Extract the [X, Y] coordinate from the center of the cell holding the provided text.  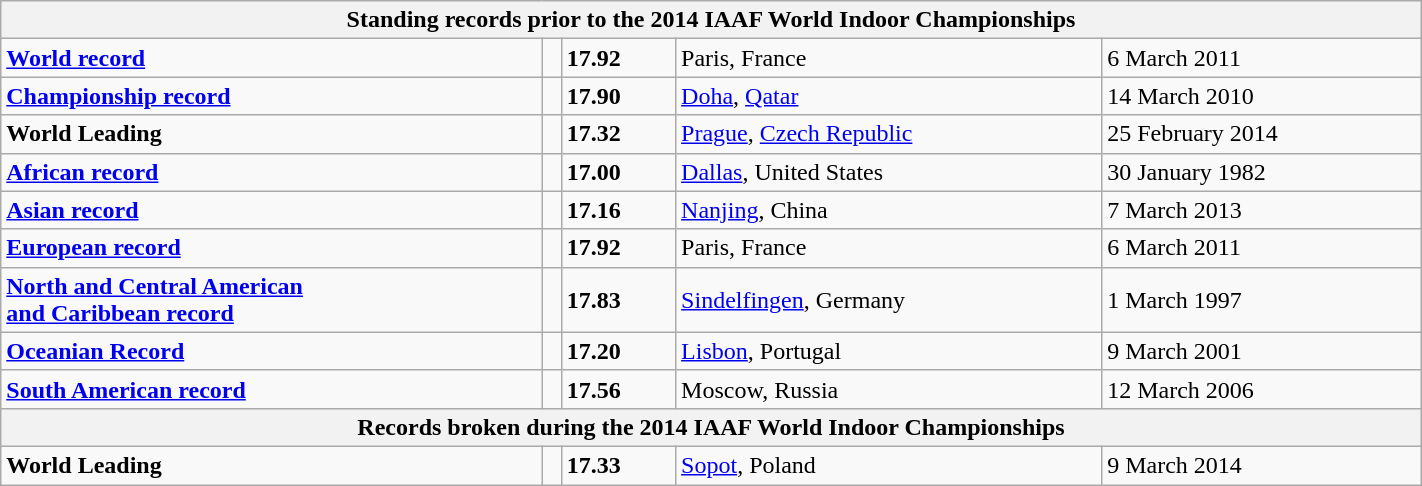
Sopot, Poland [889, 465]
European record [272, 248]
Doha, Qatar [889, 96]
17.16 [618, 210]
17.33 [618, 465]
African record [272, 172]
Lisbon, Portugal [889, 351]
Sindelfingen, Germany [889, 300]
Dallas, United States [889, 172]
9 March 2001 [1262, 351]
Championship record [272, 96]
Nanjing, China [889, 210]
7 March 2013 [1262, 210]
Oceanian Record [272, 351]
World record [272, 58]
1 March 1997 [1262, 300]
17.32 [618, 134]
Standing records prior to the 2014 IAAF World Indoor Championships [711, 20]
25 February 2014 [1262, 134]
17.83 [618, 300]
Prague, Czech Republic [889, 134]
Moscow, Russia [889, 389]
14 March 2010 [1262, 96]
Records broken during the 2014 IAAF World Indoor Championships [711, 427]
12 March 2006 [1262, 389]
17.20 [618, 351]
South American record [272, 389]
North and Central American and Caribbean record [272, 300]
Asian record [272, 210]
17.00 [618, 172]
30 January 1982 [1262, 172]
17.56 [618, 389]
9 March 2014 [1262, 465]
17.90 [618, 96]
